Scan for the cell matching the given text and deliver its [X, Y] coordinate at center. 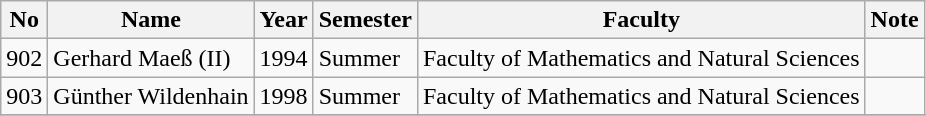
Year [284, 20]
No [24, 20]
Faculty [641, 20]
Semester [365, 20]
1994 [284, 58]
Gerhard Maeß (II) [151, 58]
Günther Wildenhain [151, 96]
Note [894, 20]
902 [24, 58]
Name [151, 20]
1998 [284, 96]
903 [24, 96]
